Output the (X, Y) coordinate of the center of the cell containing the given text.  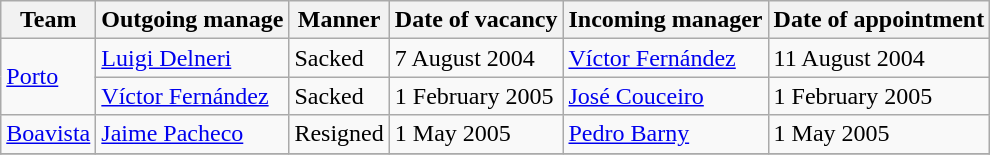
Luigi Delneri (192, 58)
Jaime Pacheco (192, 134)
José Couceiro (666, 96)
Date of vacancy (476, 20)
Date of appointment (879, 20)
7 August 2004 (476, 58)
Incoming manager (666, 20)
Boavista (48, 134)
Pedro Barny (666, 134)
Porto (48, 77)
11 August 2004 (879, 58)
Resigned (339, 134)
Team (48, 20)
Outgoing manage (192, 20)
Manner (339, 20)
